Return the (X, Y) coordinate for the center point of the cell that contains the specified text.  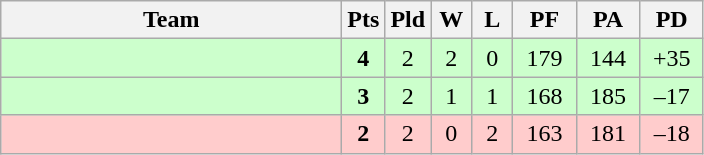
144 (608, 58)
PF (545, 20)
W (452, 20)
4 (364, 58)
L (492, 20)
168 (545, 96)
3 (364, 96)
Pts (364, 20)
–17 (672, 96)
181 (608, 134)
+35 (672, 58)
Team (172, 20)
–18 (672, 134)
PA (608, 20)
Pld (408, 20)
185 (608, 96)
PD (672, 20)
163 (545, 134)
179 (545, 58)
